Identify which cell holds the provided text, then report its [x, y] central coordinate. 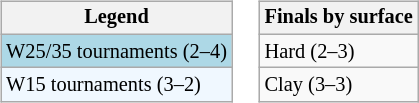
Legend [116, 18]
Hard (2–3) [339, 51]
W25/35 tournaments (2–4) [116, 51]
W15 tournaments (3–2) [116, 85]
Finals by surface [339, 18]
Clay (3–3) [339, 85]
